Detect which cell encompasses the target text, then output its [x, y] center coordinate. 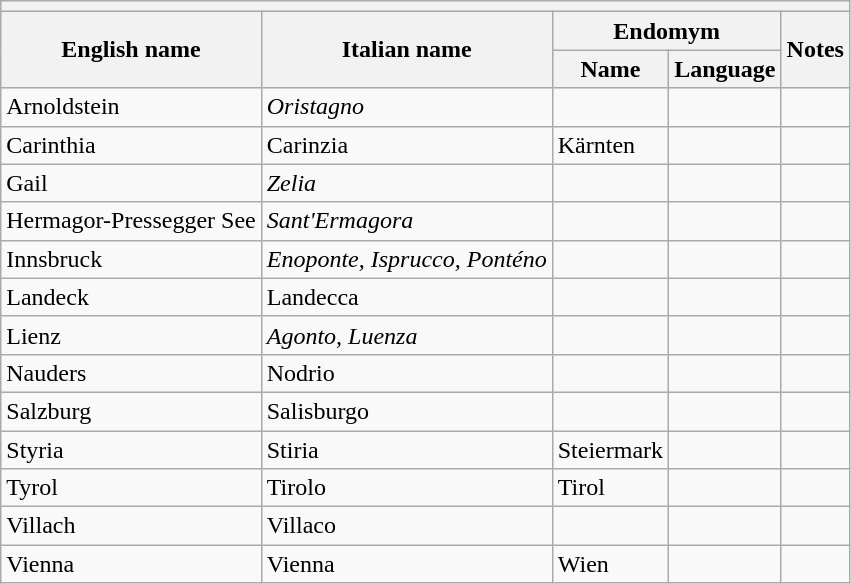
Landecca [406, 297]
Lienz [131, 335]
Arnoldstein [131, 107]
Enoponte, Isprucco, Ponténo [406, 259]
Kärnten [610, 145]
Oristagno [406, 107]
Landeck [131, 297]
Gail [131, 183]
Carinzia [406, 145]
Agonto, Luenza [406, 335]
Villaco [406, 526]
Wien [610, 564]
Italian name [406, 50]
Salisburgo [406, 411]
Tyrol [131, 488]
Salzburg [131, 411]
English name [131, 50]
Endomym [666, 31]
Stiria [406, 449]
Nauders [131, 373]
Villach [131, 526]
Notes [815, 50]
Carinthia [131, 145]
Steiermark [610, 449]
Hermagor-Pressegger See [131, 221]
Zelia [406, 183]
Tirol [610, 488]
Innsbruck [131, 259]
Name [610, 69]
Language [725, 69]
Tirolo [406, 488]
Styria [131, 449]
Sant'Ermagora [406, 221]
Nodrio [406, 373]
